From the cell containing the given text, extract its center point as [X, Y] coordinate. 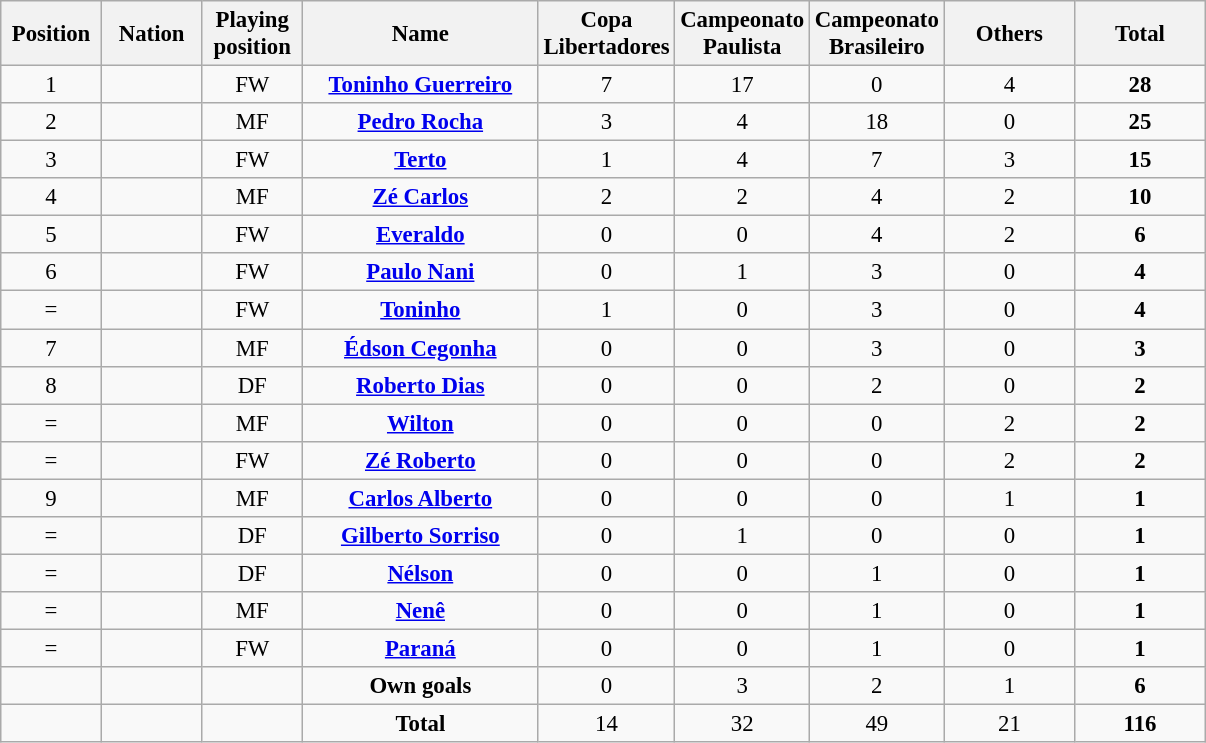
Roberto Dias [421, 385]
Gilberto Sorriso [421, 536]
Paraná [421, 648]
Nenê [421, 611]
116 [1140, 724]
25 [1140, 122]
Own goals [421, 686]
Nélson [421, 573]
14 [606, 724]
Others [1010, 34]
Campeonato Paulista [742, 34]
Campeonato Brasileiro [876, 34]
8 [52, 385]
28 [1140, 85]
Playing position [252, 34]
15 [1140, 160]
49 [876, 724]
9 [52, 498]
Nation [152, 34]
Everaldo [421, 235]
Édson Cegonha [421, 348]
5 [52, 235]
Zé Roberto [421, 460]
Position [52, 34]
Name [421, 34]
Toninho Guerreiro [421, 85]
17 [742, 85]
21 [1010, 724]
Wilton [421, 423]
Carlos Alberto [421, 498]
10 [1140, 197]
Copa Libertadores [606, 34]
Pedro Rocha [421, 122]
Zé Carlos [421, 197]
Paulo Nani [421, 273]
Terto [421, 160]
Toninho [421, 310]
32 [742, 724]
18 [876, 122]
